Identify which cell holds the provided text, then report its (X, Y) central coordinate. 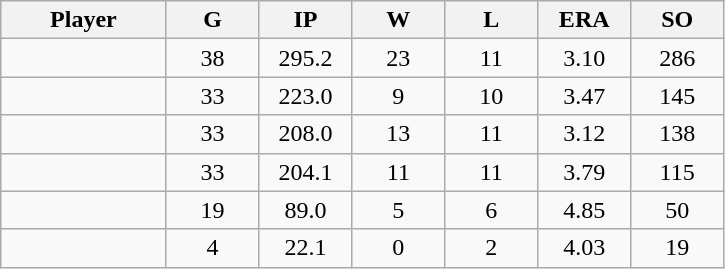
89.0 (306, 210)
4.03 (584, 248)
IP (306, 20)
223.0 (306, 96)
10 (492, 96)
295.2 (306, 58)
ERA (584, 20)
4.85 (584, 210)
286 (678, 58)
W (398, 20)
38 (212, 58)
22.1 (306, 248)
6 (492, 210)
3.79 (584, 172)
5 (398, 210)
SO (678, 20)
115 (678, 172)
13 (398, 134)
Player (84, 20)
138 (678, 134)
4 (212, 248)
50 (678, 210)
3.12 (584, 134)
3.47 (584, 96)
208.0 (306, 134)
23 (398, 58)
3.10 (584, 58)
L (492, 20)
0 (398, 248)
204.1 (306, 172)
9 (398, 96)
145 (678, 96)
2 (492, 248)
G (212, 20)
